Detect which cell encompasses the target text, then output its [X, Y] center coordinate. 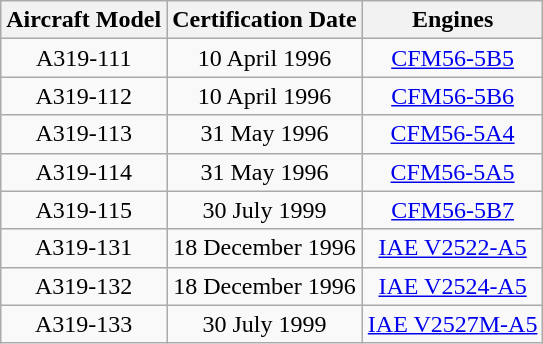
IAE V2522-A5 [452, 248]
A319-112 [84, 96]
A319-113 [84, 134]
A319-131 [84, 248]
A319-132 [84, 286]
CFM56-5B6 [452, 96]
CFM56-5A4 [452, 134]
CFM56-5B5 [452, 58]
A319-133 [84, 324]
Engines [452, 20]
A319-114 [84, 172]
IAE V2527M-A5 [452, 324]
Aircraft Model [84, 20]
A319-115 [84, 210]
A319-111 [84, 58]
IAE V2524-A5 [452, 286]
CFM56-5B7 [452, 210]
Certification Date [265, 20]
CFM56-5A5 [452, 172]
